For the text-containing cell, return its midpoint in (x, y) coordinate format. 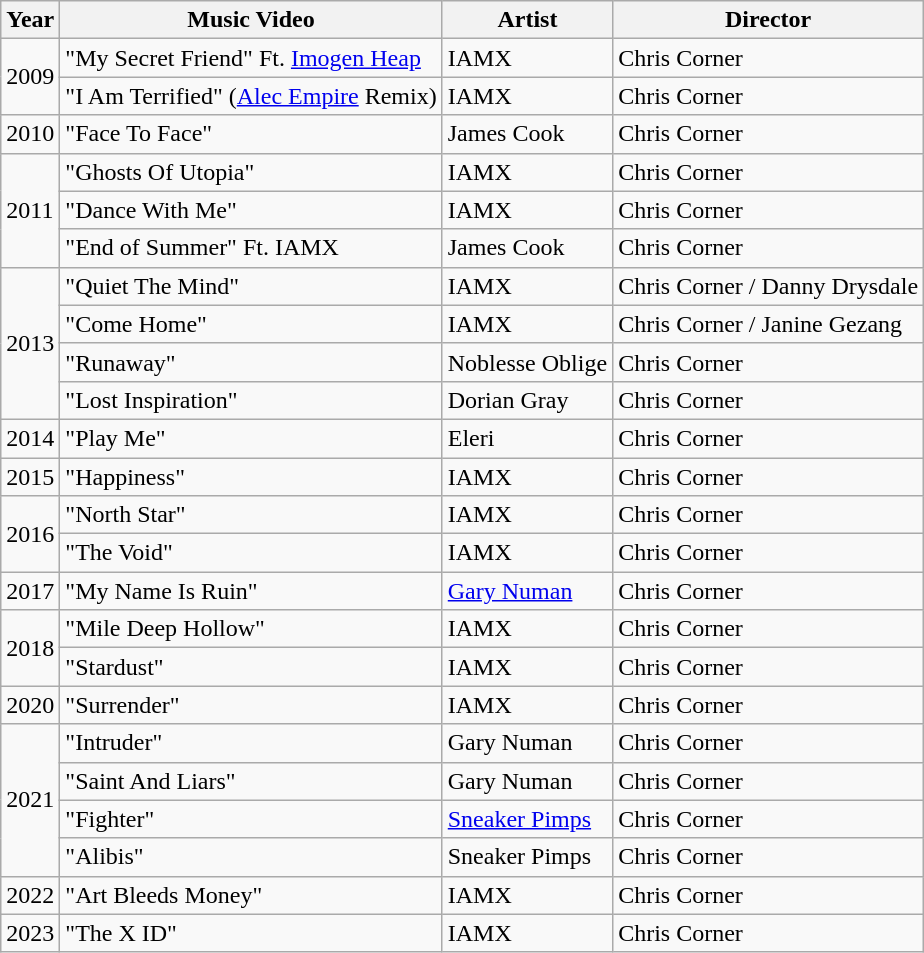
"The Void" (251, 553)
"The X ID" (251, 933)
Noblesse Oblige (527, 362)
"North Star" (251, 515)
"Dance With Me" (251, 210)
"Ghosts Of Utopia" (251, 172)
"Stardust" (251, 667)
"Intruder" (251, 743)
2009 (30, 77)
2020 (30, 705)
2011 (30, 210)
2013 (30, 343)
"Art Bleeds Money" (251, 895)
"Surrender" (251, 705)
"Face To Face" (251, 134)
"Play Me" (251, 438)
"Mile Deep Hollow" (251, 629)
"I Am Terrified" (Alec Empire Remix) (251, 96)
"Runaway" (251, 362)
Chris Corner / Danny Drysdale (768, 286)
"Alibis" (251, 857)
"End of Summer" Ft. IAMX (251, 248)
"Come Home" (251, 324)
Year (30, 20)
"Lost Inspiration" (251, 400)
"Quiet The Mind" (251, 286)
"My Secret Friend" Ft. Imogen Heap (251, 58)
2014 (30, 438)
2023 (30, 933)
Artist (527, 20)
"Saint And Liars" (251, 781)
2018 (30, 648)
Music Video (251, 20)
2010 (30, 134)
Eleri (527, 438)
Chris Corner / Janine Gezang (768, 324)
2015 (30, 477)
Director (768, 20)
"My Name Is Ruin" (251, 591)
"Fighter" (251, 819)
"Happiness" (251, 477)
2017 (30, 591)
2016 (30, 534)
2021 (30, 800)
2022 (30, 895)
Dorian Gray (527, 400)
